For the text-containing cell, return its midpoint in [X, Y] coordinate format. 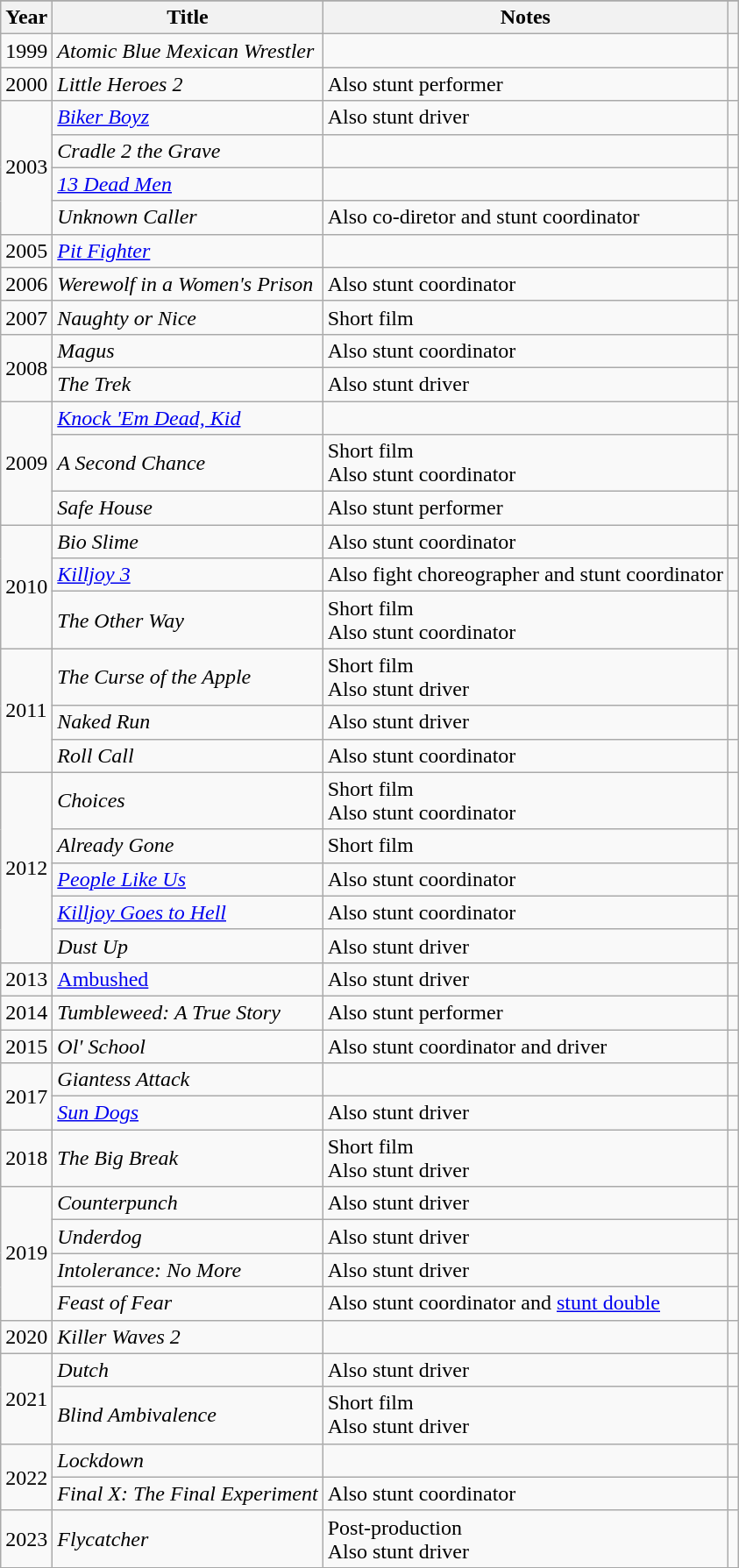
Also co-diretor and stunt coordinator [525, 217]
Biker Boyz [188, 117]
Blind Ambivalence [188, 1415]
2005 [26, 251]
2007 [26, 317]
Roll Call [188, 756]
Tumbleweed: A True Story [188, 1012]
Ol' School [188, 1046]
Dust Up [188, 946]
People Like Us [188, 879]
2015 [26, 1046]
The Trek [188, 384]
Year [26, 18]
2014 [26, 1012]
Intolerance: No More [188, 1270]
1999 [26, 51]
Killer Waves 2 [188, 1337]
Counterpunch [188, 1203]
The Big Break [188, 1159]
2023 [26, 1539]
Flycatcher [188, 1539]
2017 [26, 1096]
Knock 'Em Dead, Kid [188, 418]
Killjoy 3 [188, 575]
2003 [26, 167]
The Curse of the Apple [188, 677]
2013 [26, 979]
Post-productionAlso stunt driver [525, 1539]
Also stunt coordinator and driver [525, 1046]
2009 [26, 463]
Safe House [188, 508]
2011 [26, 710]
Final X: The Final Experiment [188, 1494]
Pit Fighter [188, 251]
Dutch [188, 1370]
13 Dead Men [188, 184]
Little Heroes 2 [188, 84]
Sun Dogs [188, 1113]
Cradle 2 the Grave [188, 151]
Also fight choreographer and stunt coordinator [525, 575]
The Other Way [188, 621]
Already Gone [188, 846]
Giantess Attack [188, 1080]
Naked Run [188, 722]
Choices [188, 801]
Killjoy Goes to Hell [188, 912]
Title [188, 18]
Bio Slime [188, 542]
2021 [26, 1399]
Feast of Fear [188, 1303]
2019 [26, 1253]
2006 [26, 284]
Also stunt coordinator and stunt double [525, 1303]
2022 [26, 1477]
Unknown Caller [188, 217]
2008 [26, 367]
Werewolf in a Women's Prison [188, 284]
2010 [26, 587]
2018 [26, 1159]
Atomic Blue Mexican Wrestler [188, 51]
2000 [26, 84]
Notes [525, 18]
A Second Chance [188, 463]
Naughty or Nice [188, 317]
Lockdown [188, 1460]
Ambushed [188, 979]
Magus [188, 351]
2012 [26, 868]
Underdog [188, 1237]
2020 [26, 1337]
